Scan for the cell matching the given text and deliver its (x, y) coordinate at center. 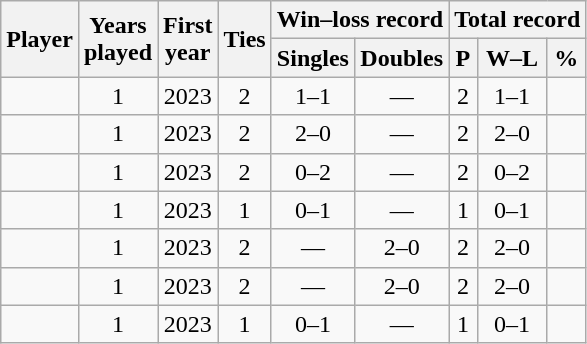
W–L (512, 58)
% (566, 58)
Player (40, 39)
Ties (244, 39)
Singles (312, 58)
Years played (118, 39)
Total record (518, 20)
Win–loss record (360, 20)
P (463, 58)
First year (188, 39)
Doubles (402, 58)
